Search for the cell housing the specified text and yield its [x, y] center coordinate. 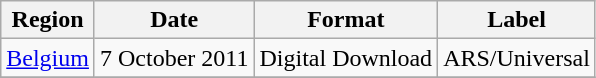
Date [174, 20]
7 October 2011 [174, 58]
Belgium [48, 58]
ARS/Universal [517, 58]
Label [517, 20]
Region [48, 20]
Format [346, 20]
Digital Download [346, 58]
